Return the [X, Y] coordinate for the center point of the cell that contains the specified text.  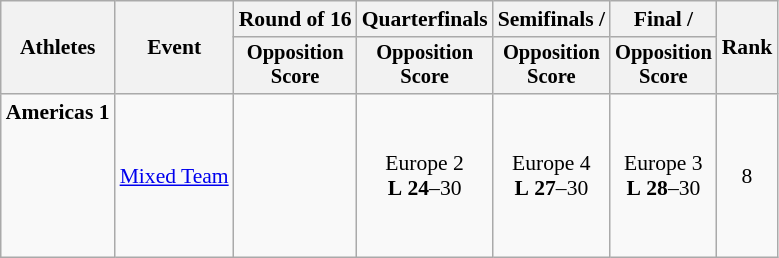
Athletes [58, 48]
Europe 3L 28–30 [664, 176]
Americas 1 [58, 176]
Event [174, 48]
Round of 16 [296, 19]
Quarterfinals [425, 19]
Rank [748, 48]
Europe 2L 24–30 [425, 176]
Semifinals / [552, 19]
Final / [664, 19]
Mixed Team [174, 176]
8 [748, 176]
Europe 4L 27–30 [552, 176]
